Pinpoint the cell where the given text exists, returning its (x, y) midpoint coordinate. 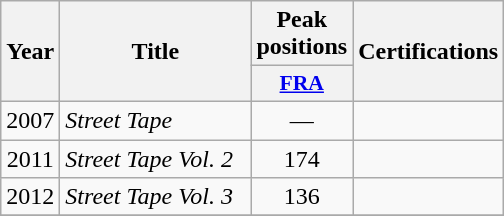
2007 (30, 120)
FRA (302, 84)
2011 (30, 159)
— (302, 120)
2012 (30, 197)
Peak positions (302, 34)
Street Tape Vol. 2 (156, 159)
Street Tape (156, 120)
Year (30, 52)
136 (302, 197)
Certifications (428, 52)
Title (156, 52)
Street Tape Vol. 3 (156, 197)
174 (302, 159)
